Scan for the cell matching the given text and deliver its (x, y) coordinate at center. 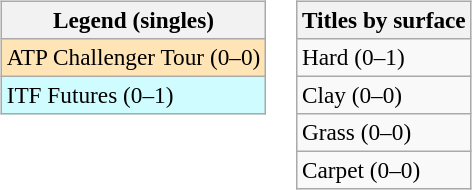
Titles by surface (384, 20)
Grass (0–0) (384, 133)
Carpet (0–0) (384, 171)
ATP Challenger Tour (0–0) (133, 57)
Hard (0–1) (384, 57)
ITF Futures (0–1) (133, 95)
Clay (0–0) (384, 95)
Legend (singles) (133, 20)
